Pinpoint the cell where the given text exists, returning its [X, Y] midpoint coordinate. 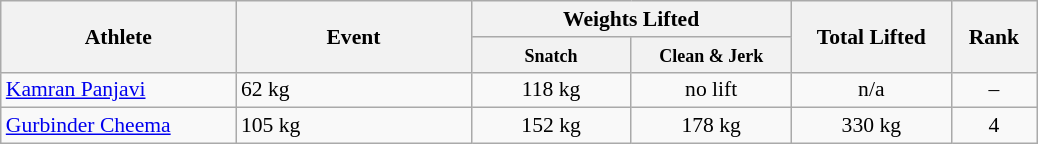
Total Lifted [871, 36]
178 kg [711, 126]
62 kg [354, 90]
Kamran Panjavi [118, 90]
Clean & Jerk [711, 55]
118 kg [551, 90]
Athlete [118, 36]
330 kg [871, 126]
105 kg [354, 126]
152 kg [551, 126]
no lift [711, 90]
Gurbinder Cheema [118, 126]
Rank [994, 36]
Snatch [551, 55]
Event [354, 36]
4 [994, 126]
n/a [871, 90]
– [994, 90]
Weights Lifted [631, 19]
